Provide the (X, Y) coordinate of the cell's center where the given text is located.  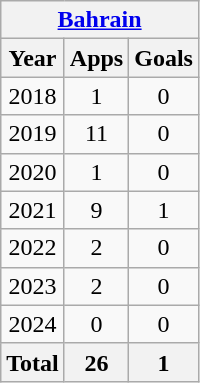
Bahrain (100, 20)
2018 (33, 96)
9 (96, 210)
2019 (33, 134)
Total (33, 362)
26 (96, 362)
2023 (33, 286)
11 (96, 134)
Goals (164, 58)
2021 (33, 210)
Apps (96, 58)
2022 (33, 248)
Year (33, 58)
2024 (33, 324)
2020 (33, 172)
